Scan for the cell matching the given text and deliver its (x, y) coordinate at center. 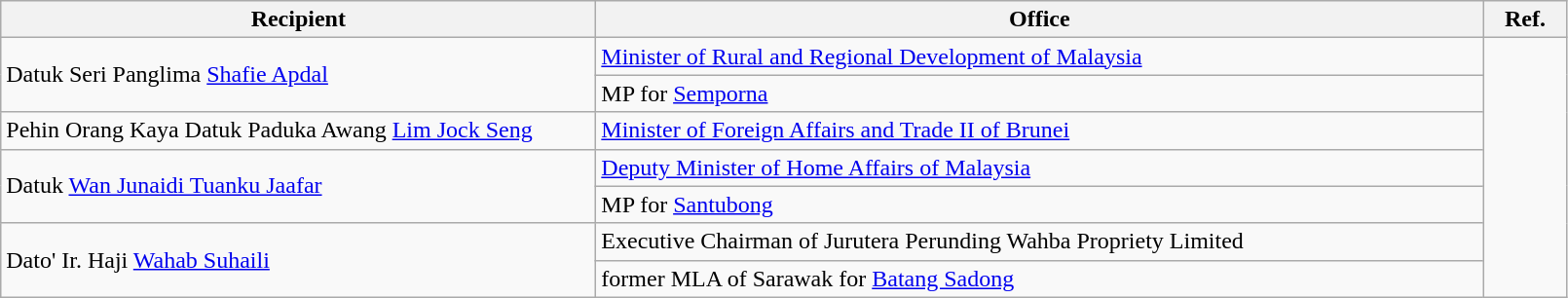
Datuk Wan Junaidi Tuanku Jaafar (298, 186)
Minister of Foreign Affairs and Trade II of Brunei (1040, 130)
Dato' Ir. Haji Wahab Suhaili (298, 260)
Datuk Seri Panglima Shafie Apdal (298, 75)
Deputy Minister of Home Affairs of Malaysia (1040, 168)
MP for Santubong (1040, 205)
Recipient (298, 19)
Office (1040, 19)
MP for Semporna (1040, 93)
Pehin Orang Kaya Datuk Paduka Awang Lim Jock Seng (298, 130)
Minister of Rural and Regional Development of Malaysia (1040, 56)
Executive Chairman of Jurutera Perunding Wahba Propriety Limited (1040, 242)
former MLA of Sarawak for Batang Sadong (1040, 279)
Ref. (1525, 19)
